Output the (x, y) coordinate of the center of the cell containing the given text.  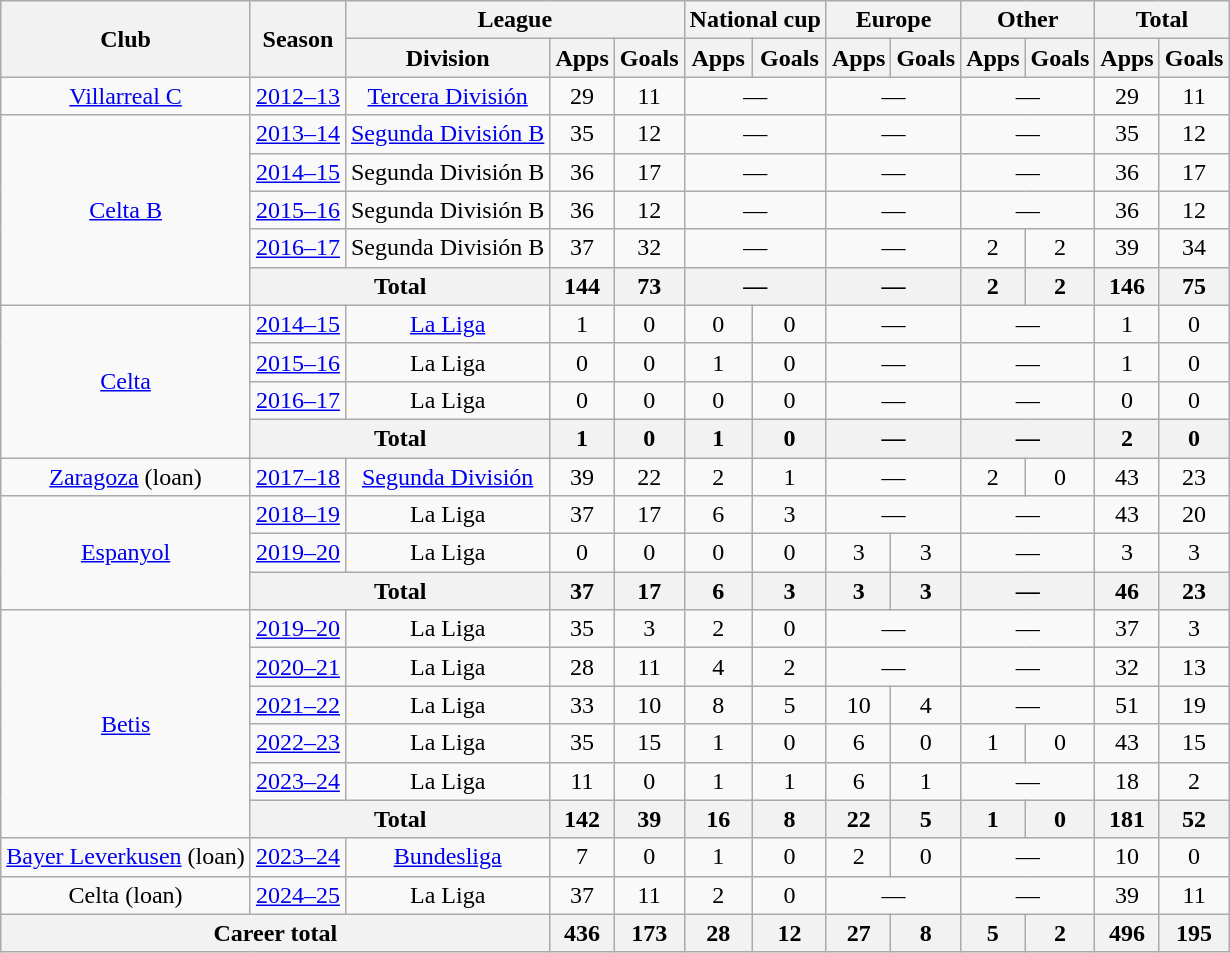
Division (447, 58)
2021–22 (298, 705)
Zaragoza (loan) (126, 477)
Segunda División (447, 477)
Villarreal C (126, 96)
75 (1194, 286)
18 (1127, 781)
Betis (126, 724)
142 (582, 819)
Club (126, 39)
52 (1194, 819)
Tercera División (447, 96)
195 (1194, 933)
Career total (276, 933)
League (514, 20)
496 (1127, 933)
173 (649, 933)
46 (1127, 591)
27 (858, 933)
Season (298, 39)
2017–18 (298, 477)
34 (1194, 248)
2013–14 (298, 134)
Europe (893, 20)
7 (582, 857)
16 (718, 819)
73 (649, 286)
20 (1194, 515)
National cup (755, 20)
19 (1194, 705)
51 (1127, 705)
181 (1127, 819)
33 (582, 705)
Bayer Leverkusen (loan) (126, 857)
2018–19 (298, 515)
Celta (126, 381)
2020–21 (298, 667)
Celta B (126, 210)
436 (582, 933)
Espanyol (126, 553)
146 (1127, 286)
2022–23 (298, 743)
Bundesliga (447, 857)
144 (582, 286)
13 (1194, 667)
Other (1028, 20)
Celta (loan) (126, 895)
2012–13 (298, 96)
2024–25 (298, 895)
